Find where the given text appears and provide that cell's center as (X, Y) coordinate. 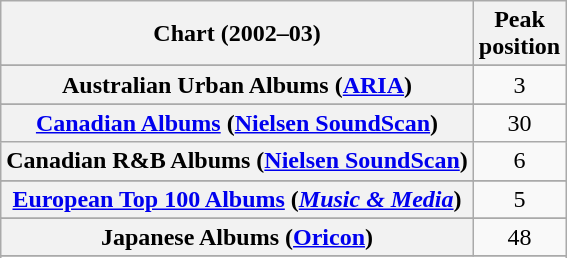
Canadian Albums (Nielsen SoundScan) (238, 123)
5 (519, 199)
European Top 100 Albums (Music & Media) (238, 199)
Peak position (519, 34)
Japanese Albums (Oricon) (238, 237)
Canadian R&B Albums (Nielsen SoundScan) (238, 161)
6 (519, 161)
3 (519, 85)
30 (519, 123)
48 (519, 237)
Australian Urban Albums (ARIA) (238, 85)
Chart (2002–03) (238, 34)
